Capture the cell that displays the provided text and extract its (x, y) central coordinate. 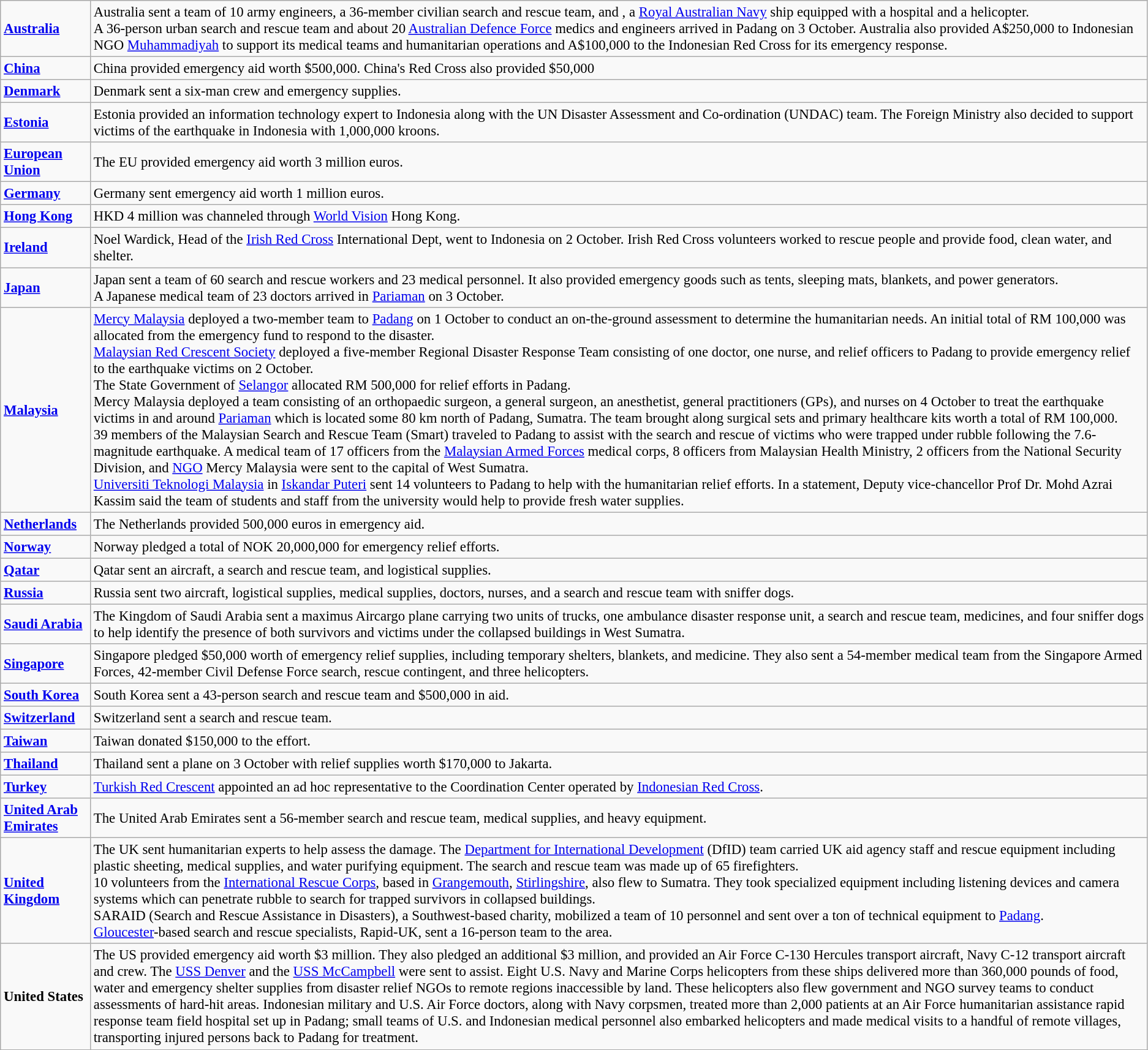
The Netherlands provided 500,000 euros in emergency aid. (619, 524)
Germany (45, 194)
United Arab Emirates (45, 818)
Taiwan (45, 741)
Singapore (45, 664)
Russia (45, 593)
Denmark (45, 91)
Qatar sent an aircraft, a search and rescue team, and logistical supplies. (619, 570)
Turkish Red Crescent appointed an ad hoc representative to the Coordination Center operated by Indonesian Red Cross. (619, 787)
Denmark sent a six-man crew and emergency supplies. (619, 91)
Japan (45, 288)
Malaysia (45, 409)
Hong Kong (45, 216)
Saudi Arabia (45, 624)
Norway (45, 546)
European Union (45, 162)
Switzerland (45, 718)
Thailand (45, 764)
United Kingdom (45, 891)
China provided emergency aid worth $500,000. China's Red Cross also provided $50,000 (619, 69)
Ireland (45, 247)
Germany sent emergency aid worth 1 million euros. (619, 194)
China (45, 69)
South Korea sent a 43-person search and rescue team and $500,000 in aid. (619, 695)
The EU provided emergency aid worth 3 million euros. (619, 162)
Estonia (45, 123)
Netherlands (45, 524)
Russia sent two aircraft, logistical supplies, medical supplies, doctors, nurses, and a search and rescue team with sniffer dogs. (619, 593)
Australia (45, 29)
Norway pledged a total of NOK 20,000,000 for emergency relief efforts. (619, 546)
Qatar (45, 570)
Switzerland sent a search and rescue team. (619, 718)
South Korea (45, 695)
Thailand sent a plane on 3 October with relief supplies worth $170,000 to Jakarta. (619, 764)
Turkey (45, 787)
Taiwan donated $150,000 to the effort. (619, 741)
The United Arab Emirates sent a 56-member search and rescue team, medical supplies, and heavy equipment. (619, 818)
United States (45, 997)
HKD 4 million was channeled through World Vision Hong Kong. (619, 216)
